Determine the [x, y] coordinate at the center of the cell enclosing the given text.  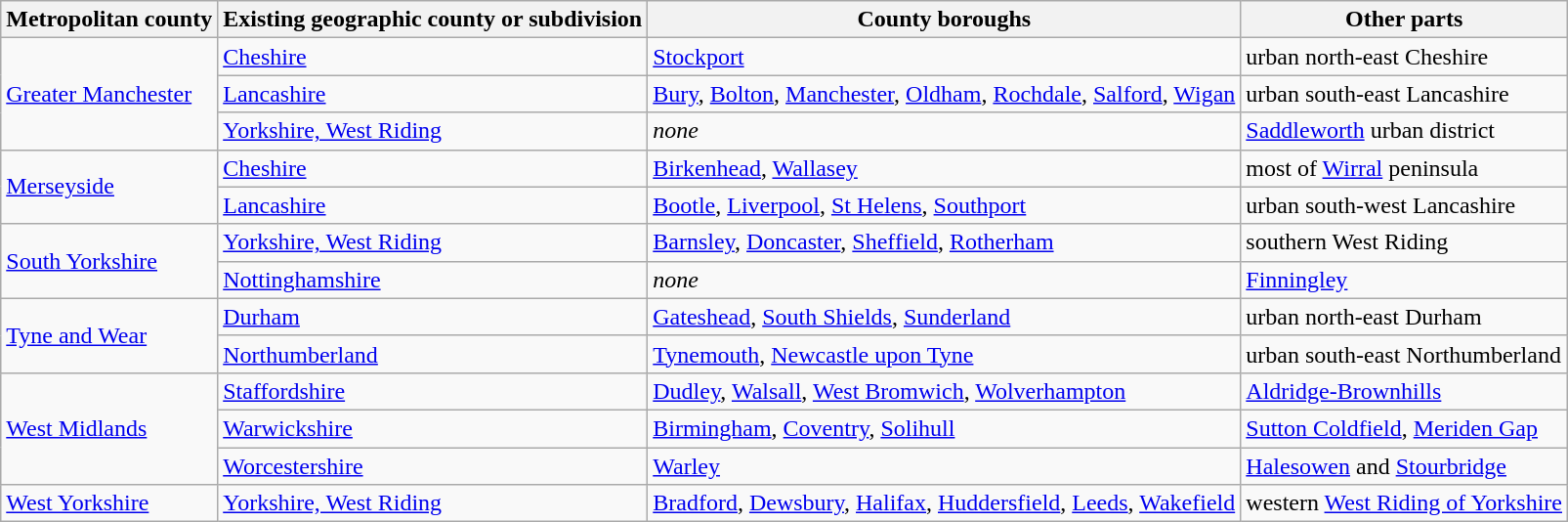
Saddleworth urban district [1405, 131]
urban north-east Cheshire [1405, 57]
southern West Riding [1405, 242]
Greater Manchester [109, 94]
Existing geographic county or subdivision [433, 20]
Aldridge-Brownhills [1405, 391]
Tynemouth, Newcastle upon Tyne [944, 354]
South Yorkshire [109, 261]
Barnsley, Doncaster, Sheffield, Rotherham [944, 242]
Merseyside [109, 187]
Stockport [944, 57]
Other parts [1405, 20]
Dudley, Walsall, West Bromwich, Wolverhampton [944, 391]
Finningley [1405, 280]
West Yorkshire [109, 503]
Staffordshire [433, 391]
urban north-east Durham [1405, 317]
Birkenhead, Wallasey [944, 168]
West Midlands [109, 428]
Bury, Bolton, Manchester, Oldham, Rochdale, Salford, Wigan [944, 94]
most of Wirral peninsula [1405, 168]
Worcestershire [433, 466]
urban south-east Northumberland [1405, 354]
Metropolitan county [109, 20]
Gateshead, South Shields, Sunderland [944, 317]
Nottinghamshire [433, 280]
Northumberland [433, 354]
Birmingham, Coventry, Solihull [944, 428]
Warley [944, 466]
Warwickshire [433, 428]
Bradford, Dewsbury, Halifax, Huddersfield, Leeds, Wakefield [944, 503]
Sutton Coldfield, Meriden Gap [1405, 428]
urban south-east Lancashire [1405, 94]
County boroughs [944, 20]
Tyne and Wear [109, 335]
Halesowen and Stourbridge [1405, 466]
western West Riding of Yorkshire [1405, 503]
Bootle, Liverpool, St Helens, Southport [944, 205]
Durham [433, 317]
urban south-west Lancashire [1405, 205]
